Scan for the cell matching the given text and deliver its (x, y) coordinate at center. 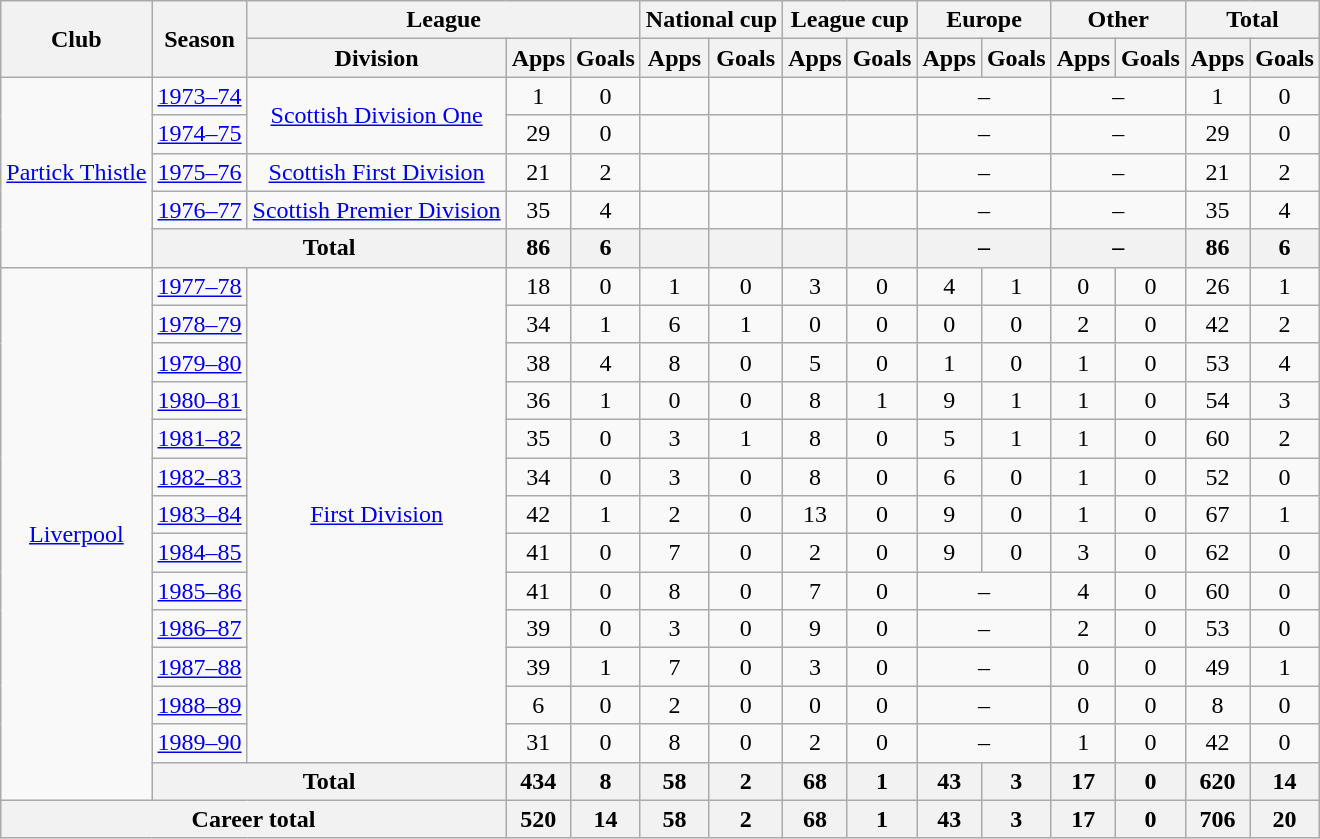
First Division (376, 514)
1984–85 (200, 553)
Season (200, 39)
Club (76, 39)
Scottish Division One (376, 115)
520 (538, 819)
Other (1118, 20)
1985–86 (200, 591)
National cup (711, 20)
49 (1217, 667)
1980–81 (200, 400)
1977–78 (200, 286)
67 (1217, 515)
434 (538, 781)
20 (1285, 819)
1974–75 (200, 134)
Partick Thistle (76, 172)
League cup (850, 20)
Europe (984, 20)
1983–84 (200, 515)
1975–76 (200, 172)
62 (1217, 553)
1986–87 (200, 629)
1982–83 (200, 477)
18 (538, 286)
1981–82 (200, 438)
Scottish First Division (376, 172)
Liverpool (76, 534)
1976–77 (200, 210)
1978–79 (200, 324)
League (444, 20)
Career total (254, 819)
31 (538, 743)
706 (1217, 819)
26 (1217, 286)
38 (538, 362)
Division (376, 58)
1988–89 (200, 705)
36 (538, 400)
1973–74 (200, 96)
13 (815, 515)
1979–80 (200, 362)
54 (1217, 400)
1987–88 (200, 667)
52 (1217, 477)
620 (1217, 781)
1989–90 (200, 743)
Scottish Premier Division (376, 210)
